Return [x, y] of the center of cell containing provided text 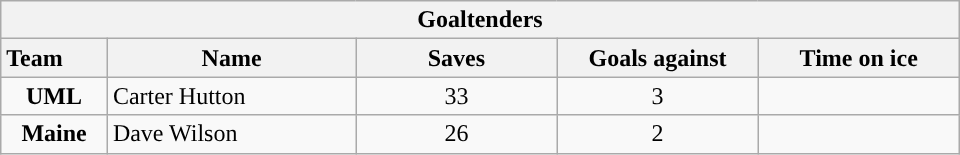
Maine [54, 134]
2 [658, 134]
26 [456, 134]
Goals against [658, 58]
Goaltenders [480, 20]
3 [658, 96]
UML [54, 96]
Carter Hutton [232, 96]
Time on ice [858, 58]
Dave Wilson [232, 134]
Team [54, 58]
Saves [456, 58]
Name [232, 58]
33 [456, 96]
